Return the [x, y] coordinate for the center point of the cell that contains the specified text.  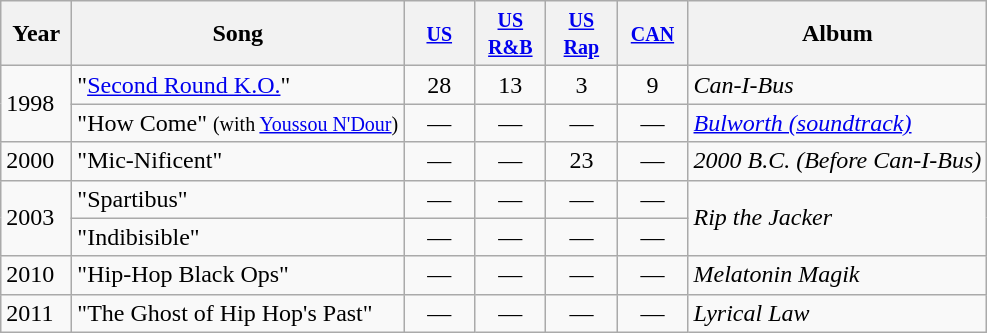
US R&B [510, 34]
1998 [36, 104]
"Second Round K.O." [238, 85]
28 [440, 85]
"Mic-Nificent" [238, 161]
CAN [652, 34]
"Indibisible" [238, 237]
Lyrical Law [838, 313]
9 [652, 85]
US [440, 34]
"How Come" (with Youssou N'Dour) [238, 123]
US Rap [582, 34]
2000 [36, 161]
2003 [36, 218]
Album [838, 34]
"Spartibus" [238, 199]
Bulworth (soundtrack) [838, 123]
Song [238, 34]
2000 B.C. (Before Can-I-Bus) [838, 161]
2011 [36, 313]
Year [36, 34]
Can-I-Bus [838, 85]
"The Ghost of Hip Hop's Past" [238, 313]
"Hip-Hop Black Ops" [238, 275]
23 [582, 161]
Rip the Jacker [838, 218]
2010 [36, 275]
3 [582, 85]
Melatonin Magik [838, 275]
13 [510, 85]
